Return the (x, y) coordinate for the center point of the cell that contains the specified text.  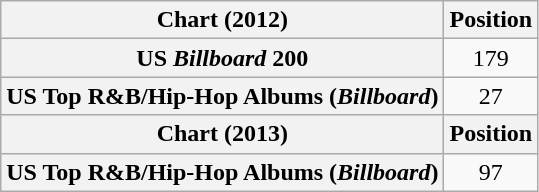
179 (491, 58)
Chart (2013) (222, 134)
US Billboard 200 (222, 58)
Chart (2012) (222, 20)
27 (491, 96)
97 (491, 172)
